Provide the (X, Y) coordinate of the cell's center where the given text is located.  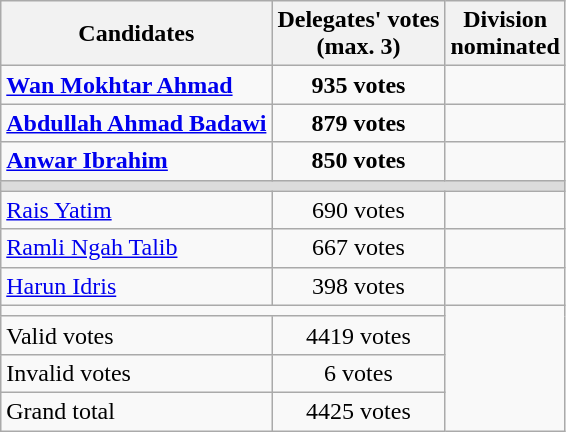
850 votes (358, 161)
Candidates (136, 34)
690 votes (358, 210)
879 votes (358, 123)
Invalid votes (136, 373)
Harun Idris (136, 286)
4419 votes (358, 335)
Delegates' votes(max. 3) (358, 34)
Valid votes (136, 335)
Grand total (136, 411)
6 votes (358, 373)
398 votes (358, 286)
Rais Yatim (136, 210)
935 votes (358, 85)
Anwar Ibrahim (136, 161)
Abdullah Ahmad Badawi (136, 123)
Ramli Ngah Talib (136, 248)
Wan Mokhtar Ahmad (136, 85)
4425 votes (358, 411)
Division nominated (505, 34)
667 votes (358, 248)
